Detect which cell encompasses the target text, then output its (x, y) center coordinate. 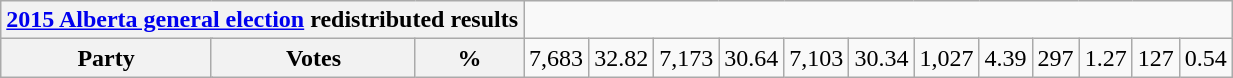
127 (1156, 58)
30.64 (752, 58)
7,103 (816, 58)
7,683 (556, 58)
297 (1056, 58)
32.82 (622, 58)
0.54 (1206, 58)
% (469, 58)
7,173 (686, 58)
1,027 (946, 58)
Party (106, 58)
2015 Alberta general election redistributed results (262, 20)
30.34 (882, 58)
Votes (313, 58)
1.27 (1106, 58)
4.39 (1006, 58)
